Capture the cell that displays the provided text and extract its (X, Y) central coordinate. 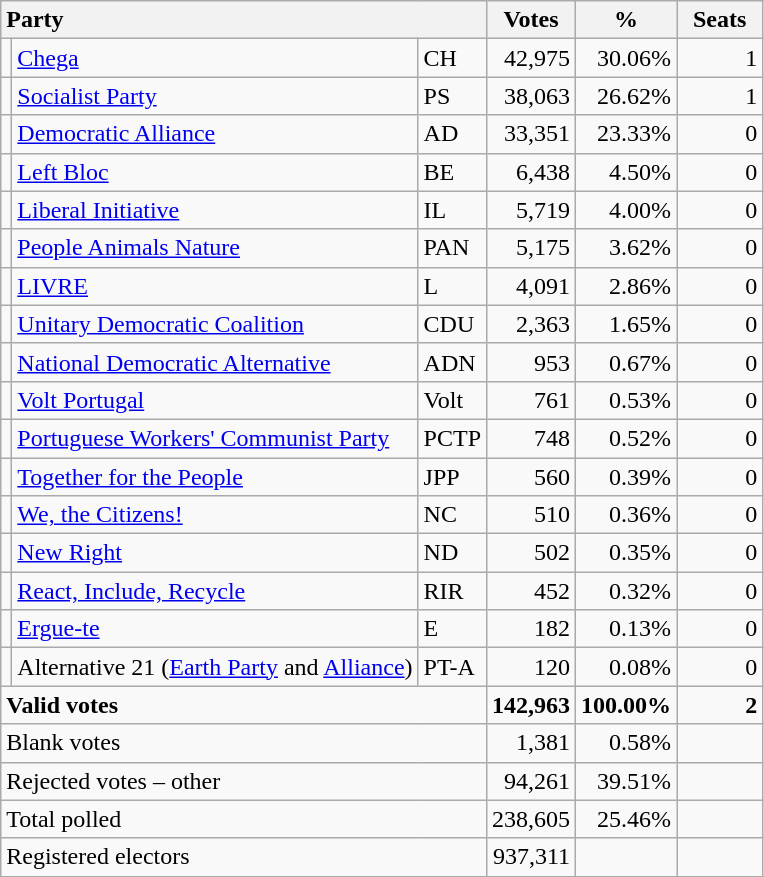
42,975 (532, 58)
3.62% (626, 248)
452 (532, 591)
React, Include, Recycle (215, 591)
6,438 (532, 172)
Liberal Initiative (215, 210)
We, the Citizens! (215, 515)
Seats (720, 20)
2.86% (626, 286)
761 (532, 400)
1.65% (626, 324)
560 (532, 477)
Votes (532, 20)
30.06% (626, 58)
0.35% (626, 553)
People Animals Nature (215, 248)
AD (452, 134)
E (452, 629)
4,091 (532, 286)
RIR (452, 591)
0.53% (626, 400)
5,719 (532, 210)
Unitary Democratic Coalition (215, 324)
Together for the People (215, 477)
26.62% (626, 96)
ADN (452, 362)
39.51% (626, 781)
1,381 (532, 743)
NC (452, 515)
2,363 (532, 324)
33,351 (532, 134)
PT-A (452, 667)
Chega (215, 58)
0.36% (626, 515)
0.08% (626, 667)
Democratic Alliance (215, 134)
23.33% (626, 134)
25.46% (626, 819)
Socialist Party (215, 96)
953 (532, 362)
Volt Portugal (215, 400)
Portuguese Workers' Communist Party (215, 438)
Ergue-te (215, 629)
100.00% (626, 705)
JPP (452, 477)
238,605 (532, 819)
142,963 (532, 705)
CDU (452, 324)
120 (532, 667)
National Democratic Alternative (215, 362)
0.32% (626, 591)
94,261 (532, 781)
0.39% (626, 477)
CH (452, 58)
PAN (452, 248)
Party (244, 20)
Rejected votes – other (244, 781)
Valid votes (244, 705)
Registered electors (244, 857)
Left Bloc (215, 172)
% (626, 20)
LIVRE (215, 286)
5,175 (532, 248)
Blank votes (244, 743)
Total polled (244, 819)
4.50% (626, 172)
0.58% (626, 743)
IL (452, 210)
L (452, 286)
ND (452, 553)
0.67% (626, 362)
38,063 (532, 96)
0.13% (626, 629)
510 (532, 515)
4.00% (626, 210)
New Right (215, 553)
Alternative 21 (Earth Party and Alliance) (215, 667)
Volt (452, 400)
0.52% (626, 438)
502 (532, 553)
748 (532, 438)
937,311 (532, 857)
2 (720, 705)
BE (452, 172)
PCTP (452, 438)
182 (532, 629)
PS (452, 96)
